Scan for the cell matching the given text and deliver its (X, Y) coordinate at center. 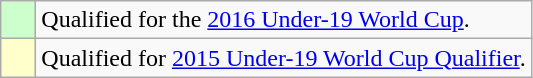
Qualified for the 2016 Under-19 World Cup. (284, 20)
Qualified for 2015 Under-19 World Cup Qualifier. (284, 58)
